Locate the cell with the specified text and output its (X, Y) center coordinate. 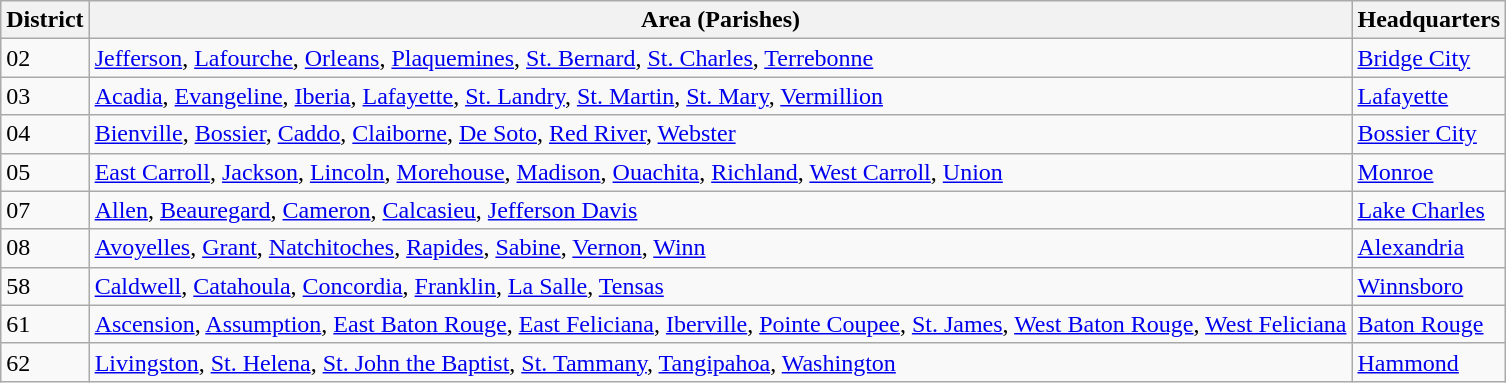
62 (45, 362)
Acadia, Evangeline, Iberia, Lafayette, St. Landry, St. Martin, St. Mary, Vermillion (720, 96)
Caldwell, Catahoula, Concordia, Franklin, La Salle, Tensas (720, 286)
Lafayette (1429, 96)
61 (45, 324)
Alexandria (1429, 248)
Lake Charles (1429, 210)
04 (45, 134)
East Carroll, Jackson, Lincoln, Morehouse, Madison, Ouachita, Richland, West Carroll, Union (720, 172)
Jefferson, Lafourche, Orleans, Plaquemines, St. Bernard, St. Charles, Terrebonne (720, 58)
District (45, 20)
Ascension, Assumption, East Baton Rouge, East Feliciana, Iberville, Pointe Coupee, St. James, West Baton Rouge, West Feliciana (720, 324)
Bienville, Bossier, Caddo, Claiborne, De Soto, Red River, Webster (720, 134)
Allen, Beauregard, Cameron, Calcasieu, Jefferson Davis (720, 210)
Livingston, St. Helena, St. John the Baptist, St. Tammany, Tangipahoa, Washington (720, 362)
Bossier City (1429, 134)
Avoyelles, Grant, Natchitoches, Rapides, Sabine, Vernon, Winn (720, 248)
05 (45, 172)
03 (45, 96)
07 (45, 210)
Baton Rouge (1429, 324)
Headquarters (1429, 20)
Monroe (1429, 172)
Hammond (1429, 362)
08 (45, 248)
02 (45, 58)
Winnsboro (1429, 286)
Bridge City (1429, 58)
58 (45, 286)
Area (Parishes) (720, 20)
